Scan for the cell matching the given text and deliver its (X, Y) coordinate at center. 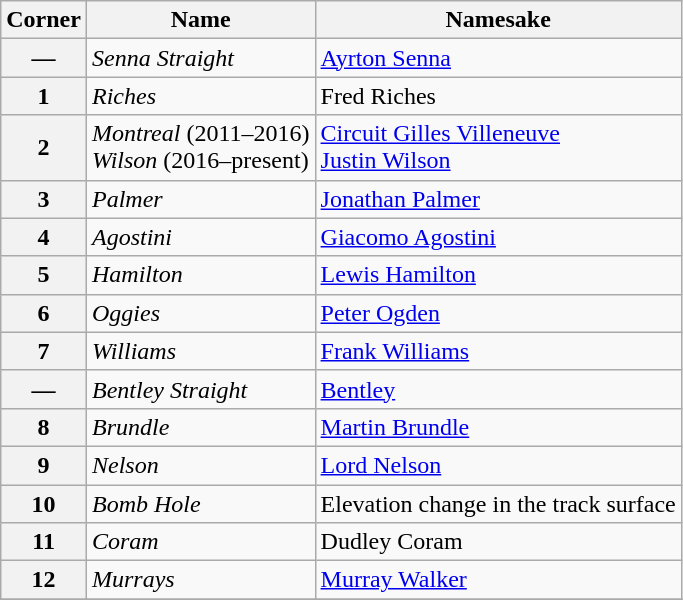
10 (44, 503)
Murray Walker (498, 580)
Frank Williams (498, 351)
1 (44, 96)
Dudley Coram (498, 542)
Name (200, 20)
Murrays (200, 580)
Namesake (498, 20)
Montreal (2011–2016)Wilson (2016–present) (200, 148)
11 (44, 542)
Palmer (200, 199)
9 (44, 465)
8 (44, 427)
Hamilton (200, 275)
12 (44, 580)
Fred Riches (498, 96)
Lewis Hamilton (498, 275)
2 (44, 148)
Elevation change in the track surface (498, 503)
Coram (200, 542)
6 (44, 313)
Riches (200, 96)
7 (44, 351)
Senna Straight (200, 58)
3 (44, 199)
Bomb Hole (200, 503)
Williams (200, 351)
Martin Brundle (498, 427)
5 (44, 275)
Lord Nelson (498, 465)
Ayrton Senna (498, 58)
Circuit Gilles VilleneuveJustin Wilson (498, 148)
Corner (44, 20)
Bentley (498, 389)
Giacomo Agostini (498, 237)
Agostini (200, 237)
Oggies (200, 313)
Peter Ogden (498, 313)
Brundle (200, 427)
Jonathan Palmer (498, 199)
4 (44, 237)
Nelson (200, 465)
Bentley Straight (200, 389)
